Find where the given text appears and provide that cell's center as [X, Y] coordinate. 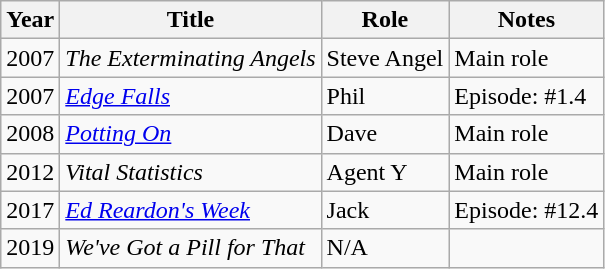
N/A [385, 248]
Notes [526, 20]
Dave [385, 134]
2017 [30, 210]
Year [30, 20]
Ed Reardon's Week [190, 210]
Episode: #1.4 [526, 96]
Role [385, 20]
Phil [385, 96]
The Exterminating Angels [190, 58]
2019 [30, 248]
Agent Y [385, 172]
We've Got a Pill for That [190, 248]
2008 [30, 134]
Vital Statistics [190, 172]
2012 [30, 172]
Title [190, 20]
Steve Angel [385, 58]
Potting On [190, 134]
Episode: #12.4 [526, 210]
Edge Falls [190, 96]
Jack [385, 210]
